Find where the given text appears and provide that cell's center as (X, Y) coordinate. 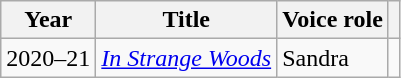
2020–21 (48, 58)
Title (186, 20)
In Strange Woods (186, 58)
Year (48, 20)
Sandra (333, 58)
Voice role (333, 20)
